Return the [x, y] coordinate for the center point of the cell that contains the specified text.  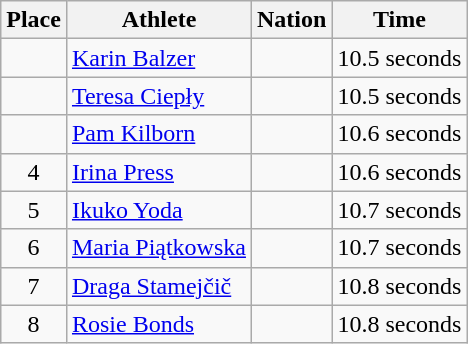
Maria Piątkowska [158, 248]
Time [400, 20]
Nation [291, 20]
5 [34, 210]
Draga Stamejčič [158, 286]
Rosie Bonds [158, 324]
Irina Press [158, 172]
Pam Kilborn [158, 134]
Place [34, 20]
6 [34, 248]
8 [34, 324]
Karin Balzer [158, 58]
Ikuko Yoda [158, 210]
4 [34, 172]
Teresa Ciepły [158, 96]
Athlete [158, 20]
7 [34, 286]
